Output the (x, y) coordinate of the center of the cell containing the given text.  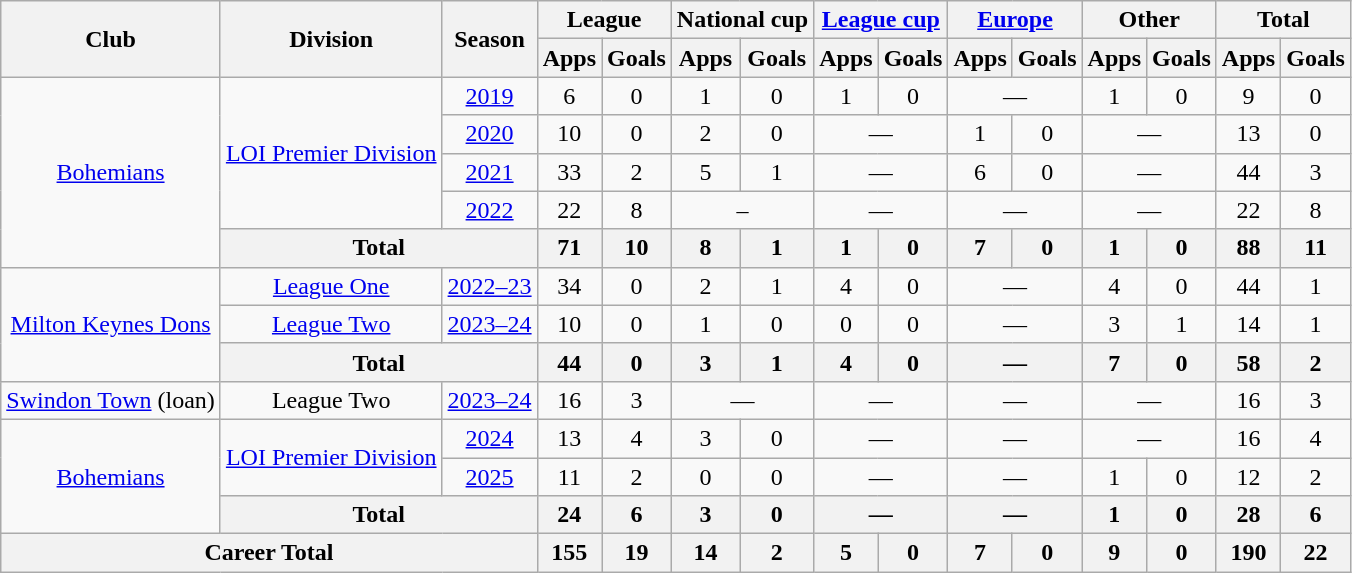
34 (569, 286)
National cup (742, 20)
58 (1248, 362)
19 (637, 553)
Career Total (269, 553)
Milton Keynes Dons (111, 324)
2025 (490, 477)
2020 (490, 134)
League One (331, 286)
Swindon Town (loan) (111, 400)
33 (569, 172)
League (604, 20)
Europe (1015, 20)
Other (1149, 20)
– (742, 210)
71 (569, 248)
24 (569, 515)
Club (111, 39)
12 (1248, 477)
2021 (490, 172)
28 (1248, 515)
Season (490, 39)
Division (331, 39)
190 (1248, 553)
2019 (490, 96)
2022 (490, 210)
League cup (881, 20)
2022–23 (490, 286)
2024 (490, 438)
88 (1248, 248)
155 (569, 553)
